Extract the [x, y] coordinate from the center of the cell holding the provided text.  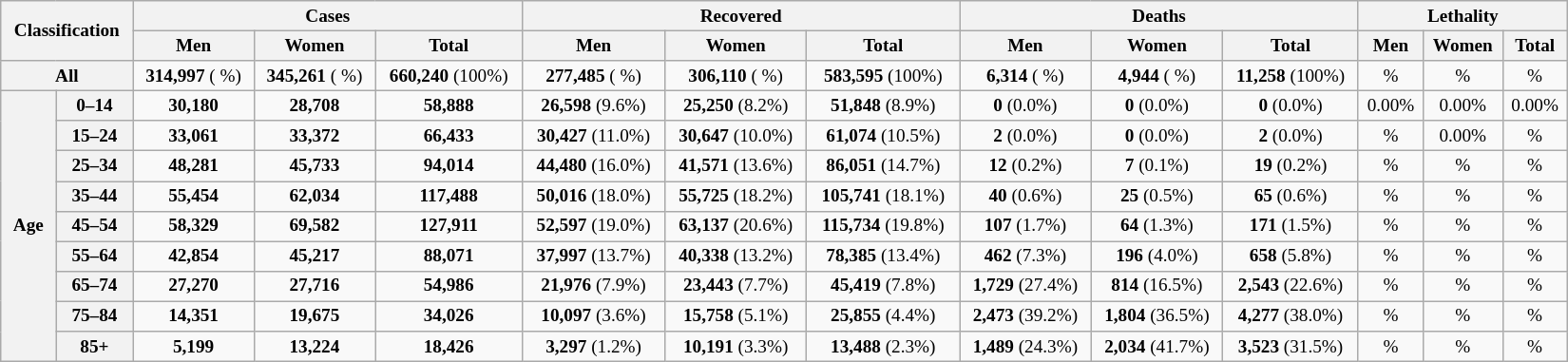
42,854 [194, 257]
13,488 (2.3%) [884, 347]
3,523 (31.5%) [1291, 347]
65 (0.6%) [1291, 196]
Classification [67, 30]
13,224 [314, 347]
18,426 [449, 347]
127,911 [449, 226]
3,297 (1.2%) [594, 347]
69,582 [314, 226]
28,708 [314, 105]
41,571 (13.6%) [736, 166]
Recovered [741, 16]
10,097 (3.6%) [594, 316]
25,250 (8.2%) [736, 105]
2,473 (39.2%) [1025, 316]
65–74 [95, 286]
196 (4.0%) [1157, 257]
4,277 (38.0%) [1291, 316]
30,647 (10.0%) [736, 136]
66,433 [449, 136]
78,385 (13.4%) [884, 257]
25,855 (4.4%) [884, 316]
15,758 (5.1%) [736, 316]
Deaths [1159, 16]
Cases [328, 16]
115,734 (19.8%) [884, 226]
33,372 [314, 136]
45,419 (7.8%) [884, 286]
All [67, 76]
63,137 (20.6%) [736, 226]
2,543 (22.6%) [1291, 286]
1,729 (27.4%) [1025, 286]
40,338 (13.2%) [736, 257]
55,454 [194, 196]
6,314 ( %) [1025, 76]
27,716 [314, 286]
33,061 [194, 136]
94,014 [449, 166]
75–84 [95, 316]
37,997 (13.7%) [594, 257]
30,427 (11.0%) [594, 136]
11,258 (100%) [1291, 76]
25 (0.5%) [1157, 196]
25–34 [95, 166]
88,071 [449, 257]
30,180 [194, 105]
5,199 [194, 347]
23,443 (7.7%) [736, 286]
86,051 (14.7%) [884, 166]
21,976 (7.9%) [594, 286]
105,741 (18.1%) [884, 196]
55–64 [95, 257]
26,598 (9.6%) [594, 105]
2,034 (41.7%) [1157, 347]
314,997 ( %) [194, 76]
10,191 (3.3%) [736, 347]
34,026 [449, 316]
12 (0.2%) [1025, 166]
58,888 [449, 105]
171 (1.5%) [1291, 226]
1,489 (24.3%) [1025, 347]
61,074 (10.5%) [884, 136]
345,261 ( %) [314, 76]
62,034 [314, 196]
40 (0.6%) [1025, 196]
45,217 [314, 257]
117,488 [449, 196]
15–24 [95, 136]
107 (1.7%) [1025, 226]
583,595 (100%) [884, 76]
85+ [95, 347]
Age [29, 226]
50,016 (18.0%) [594, 196]
4,944 ( %) [1157, 76]
51,848 (8.9%) [884, 105]
1,804 (36.5%) [1157, 316]
64 (1.3%) [1157, 226]
44,480 (16.0%) [594, 166]
19,675 [314, 316]
277,485 ( %) [594, 76]
7 (0.1%) [1157, 166]
27,270 [194, 286]
658 (5.8%) [1291, 257]
45–54 [95, 226]
35–44 [95, 196]
55,725 (18.2%) [736, 196]
14,351 [194, 316]
462 (7.3%) [1025, 257]
19 (0.2%) [1291, 166]
660,240 (100%) [449, 76]
52,597 (19.0%) [594, 226]
48,281 [194, 166]
54,986 [449, 286]
0–14 [95, 105]
45,733 [314, 166]
814 (16.5%) [1157, 286]
Lethality [1463, 16]
58,329 [194, 226]
306,110 ( %) [736, 76]
